Find where the given text appears and provide that cell's center as [x, y] coordinate. 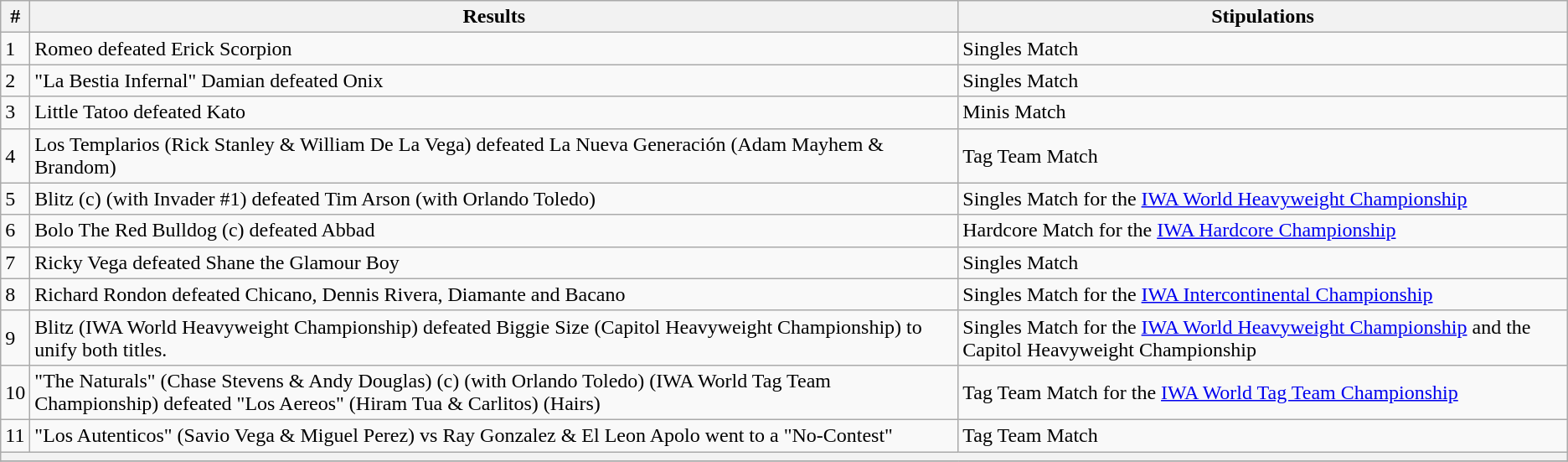
"Los Autenticos" (Savio Vega & Miguel Perez) vs Ray Gonzalez & El Leon Apolo went to a "No-Contest" [494, 435]
9 [15, 337]
2 [15, 80]
"La Bestia Infernal" Damian defeated Onix [494, 80]
Richard Rondon defeated Chicano, Dennis Rivera, Diamante and Bacano [494, 294]
Bolo The Red Bulldog (c) defeated Abbad [494, 231]
7 [15, 262]
Hardcore Match for the IWA Hardcore Championship [1263, 231]
5 [15, 199]
1 [15, 49]
Blitz (c) (with Invader #1) defeated Tim Arson (with Orlando Toledo) [494, 199]
Singles Match for the IWA World Heavyweight Championship and the Capitol Heavyweight Championship [1263, 337]
Stipulations [1263, 17]
Blitz (IWA World Heavyweight Championship) defeated Biggie Size (Capitol Heavyweight Championship) to unify both titles. [494, 337]
Los Templarios (Rick Stanley & William De La Vega) defeated La Nueva Generación (Adam Mayhem & Brandom) [494, 156]
3 [15, 112]
Singles Match for the IWA Intercontinental Championship [1263, 294]
Ricky Vega defeated Shane the Glamour Boy [494, 262]
Singles Match for the IWA World Heavyweight Championship [1263, 199]
# [15, 17]
Minis Match [1263, 112]
6 [15, 231]
11 [15, 435]
10 [15, 392]
Results [494, 17]
Tag Team Match for the IWA World Tag Team Championship [1263, 392]
4 [15, 156]
8 [15, 294]
Romeo defeated Erick Scorpion [494, 49]
Little Tatoo defeated Kato [494, 112]
